Search for the cell housing the specified text and yield its [x, y] center coordinate. 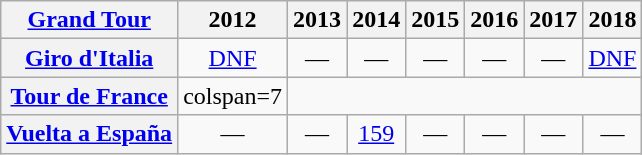
Tour de France [90, 96]
2018 [612, 20]
2012 [233, 20]
Vuelta a España [90, 134]
Grand Tour [90, 20]
2015 [436, 20]
159 [376, 134]
colspan=7 [233, 96]
2017 [554, 20]
2014 [376, 20]
Giro d'Italia [90, 58]
2016 [494, 20]
2013 [318, 20]
